From the cell containing the given text, extract its center point as (x, y) coordinate. 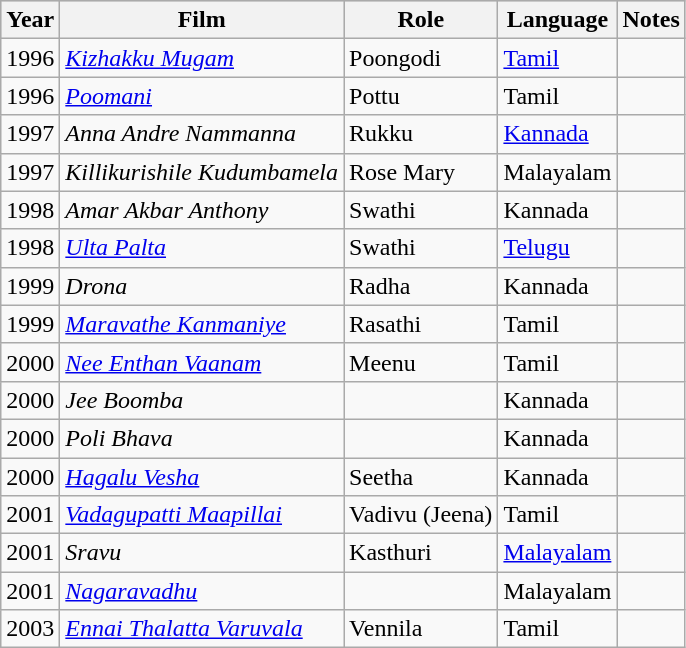
Poongodi (421, 58)
Amar Akbar Anthony (202, 210)
Rukku (421, 134)
Vadagupatti Maapillai (202, 515)
2003 (30, 629)
Maravathe Kanmaniye (202, 324)
Vennila (421, 629)
Telugu (558, 248)
Poli Bhava (202, 438)
Poomani (202, 96)
Nee Enthan Vaanam (202, 362)
Nagaravadhu (202, 591)
Ennai Thalatta Varuvala (202, 629)
Notes (651, 20)
Anna Andre Nammanna (202, 134)
Sravu (202, 553)
Hagalu Vesha (202, 477)
Ulta Palta (202, 248)
Rasathi (421, 324)
Vadivu (Jeena) (421, 515)
Radha (421, 286)
Meenu (421, 362)
Year (30, 20)
Kizhakku Mugam (202, 58)
Pottu (421, 96)
Killikurishile Kudumbamela (202, 172)
Role (421, 20)
Jee Boomba (202, 400)
Film (202, 20)
Language (558, 20)
Seetha (421, 477)
Rose Mary (421, 172)
Drona (202, 286)
Kasthuri (421, 553)
